For the text-containing cell, return its midpoint in [X, Y] coordinate format. 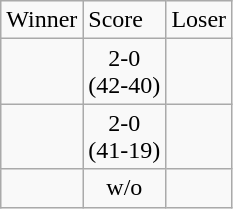
Score [124, 20]
w/o [124, 188]
2-0 (42-40) [124, 72]
Winner [42, 20]
2-0 (41-19) [124, 136]
Loser [199, 20]
